Scan for the cell matching the given text and deliver its [x, y] coordinate at center. 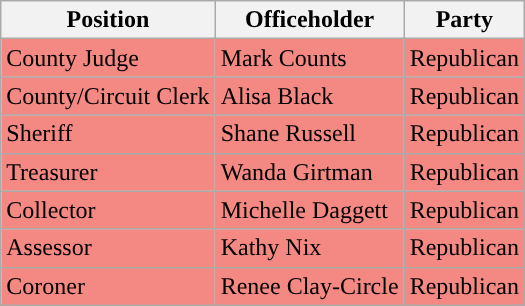
Coroner [108, 286]
Sheriff [108, 134]
Position [108, 20]
Michelle Daggett [310, 210]
Alisa Black [310, 96]
County Judge [108, 58]
Officeholder [310, 20]
Kathy Nix [310, 248]
County/Circuit Clerk [108, 96]
Shane Russell [310, 134]
Wanda Girtman [310, 172]
Treasurer [108, 172]
Party [464, 20]
Collector [108, 210]
Renee Clay-Circle [310, 286]
Mark Counts [310, 58]
Assessor [108, 248]
